Capture the cell that displays the provided text and extract its (X, Y) central coordinate. 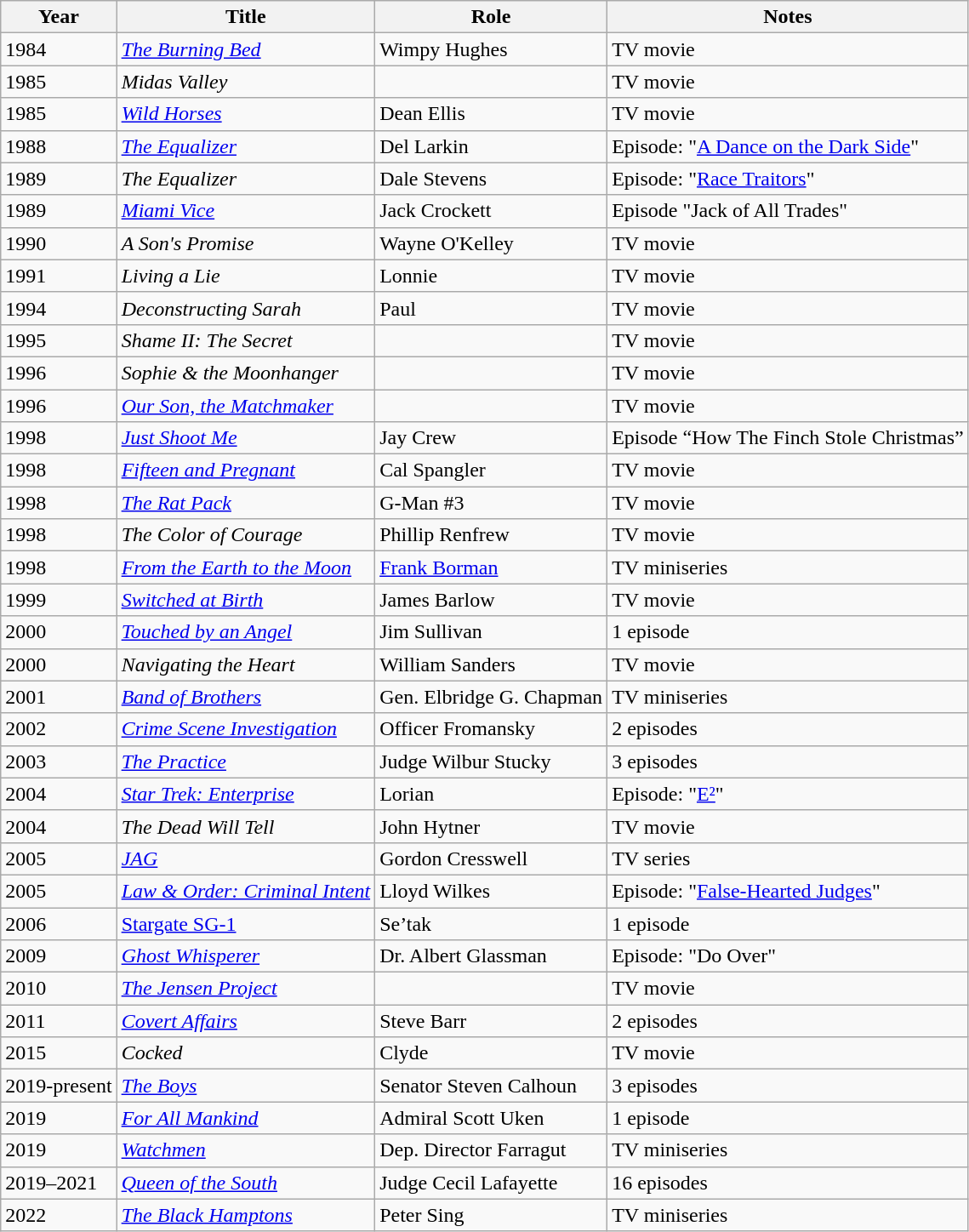
Notes (788, 17)
Gordon Cresswell (492, 858)
The Rat Pack (246, 503)
Peter Sing (492, 1215)
2019–2021 (59, 1183)
1999 (59, 600)
The Practice (246, 761)
2001 (59, 697)
Admiral Scott Uken (492, 1118)
Lonnie (492, 276)
2009 (59, 956)
Dep. Director Farragut (492, 1150)
16 episodes (788, 1183)
Wimpy Hughes (492, 49)
Dr. Albert Glassman (492, 956)
1991 (59, 276)
The Black Hamptons (246, 1215)
James Barlow (492, 600)
From the Earth to the Moon (246, 568)
Sophie & the Moonhanger (246, 373)
2002 (59, 729)
For All Mankind (246, 1118)
Queen of the South (246, 1183)
Episode: "Race Traitors" (788, 179)
Officer Fromansky (492, 729)
John Hytner (492, 826)
2011 (59, 1021)
Watchmen (246, 1150)
G-Man #3 (492, 503)
Title (246, 17)
2015 (59, 1053)
Miami Vice (246, 211)
The Jensen Project (246, 989)
Fifteen and Pregnant (246, 471)
Lloyd Wilkes (492, 891)
1994 (59, 308)
Jay Crew (492, 438)
Episode: "Do Over" (788, 956)
Se’tak (492, 923)
2010 (59, 989)
The Boys (246, 1086)
Ghost Whisperer (246, 956)
Phillip Renfrew (492, 535)
Judge Cecil Lafayette (492, 1183)
2006 (59, 923)
Jack Crockett (492, 211)
TV series (788, 858)
Episode: "E²" (788, 794)
Deconstructing Sarah (246, 308)
Gen. Elbridge G. Chapman (492, 697)
Jim Sullivan (492, 632)
William Sanders (492, 664)
2019-present (59, 1086)
Our Son, the Matchmaker (246, 406)
2003 (59, 761)
Wayne O'Kelley (492, 243)
1988 (59, 146)
Dean Ellis (492, 114)
Cal Spangler (492, 471)
Dale Stevens (492, 179)
The Dead Will Tell (246, 826)
2022 (59, 1215)
1990 (59, 243)
Band of Brothers (246, 697)
Shame II: The Secret (246, 340)
Paul (492, 308)
Episode: "A Dance on the Dark Side" (788, 146)
Covert Affairs (246, 1021)
Steve Barr (492, 1021)
Switched at Birth (246, 600)
Lorian (492, 794)
Frank Borman (492, 568)
Living a Lie (246, 276)
Episode "Jack of All Trades" (788, 211)
1984 (59, 49)
Year (59, 17)
Cocked (246, 1053)
Law & Order: Criminal Intent (246, 891)
Role (492, 17)
Episode: "False-Hearted Judges" (788, 891)
1995 (59, 340)
Crime Scene Investigation (246, 729)
Episode “How The Finch Stole Christmas” (788, 438)
A Son's Promise (246, 243)
Wild Horses (246, 114)
The Color of Courage (246, 535)
Clyde (492, 1053)
The Burning Bed (246, 49)
Midas Valley (246, 82)
Del Larkin (492, 146)
Navigating the Heart (246, 664)
Just Shoot Me (246, 438)
Stargate SG-1 (246, 923)
Judge Wilbur Stucky (492, 761)
Touched by an Angel (246, 632)
Senator Steven Calhoun (492, 1086)
JAG (246, 858)
Star Trek: Enterprise (246, 794)
